Determine the (x, y) coordinate at the center of the cell enclosing the given text.  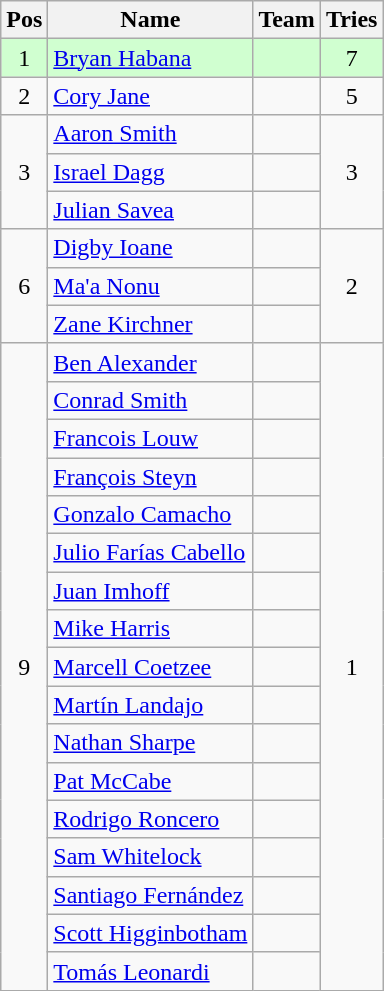
Pat McCabe (150, 781)
Bryan Habana (150, 58)
Mike Harris (150, 629)
7 (352, 58)
Sam Whitelock (150, 857)
Marcell Coetzee (150, 667)
Israel Dagg (150, 172)
6 (24, 286)
Santiago Fernández (150, 895)
Team (287, 20)
Pos (24, 20)
Julio Farías Cabello (150, 553)
Digby Ioane (150, 248)
Ben Alexander (150, 362)
François Steyn (150, 477)
Conrad Smith (150, 400)
Zane Kirchner (150, 324)
Scott Higginbotham (150, 933)
9 (24, 666)
Cory Jane (150, 96)
Juan Imhoff (150, 591)
Name (150, 20)
Ma'a Nonu (150, 286)
Gonzalo Camacho (150, 515)
Tries (352, 20)
Julian Savea (150, 210)
Rodrigo Roncero (150, 819)
Martín Landajo (150, 705)
5 (352, 96)
Aaron Smith (150, 134)
Tomás Leonardi (150, 971)
Nathan Sharpe (150, 743)
Francois Louw (150, 438)
